Return the (x, y) coordinate for the center point of the cell that contains the specified text.  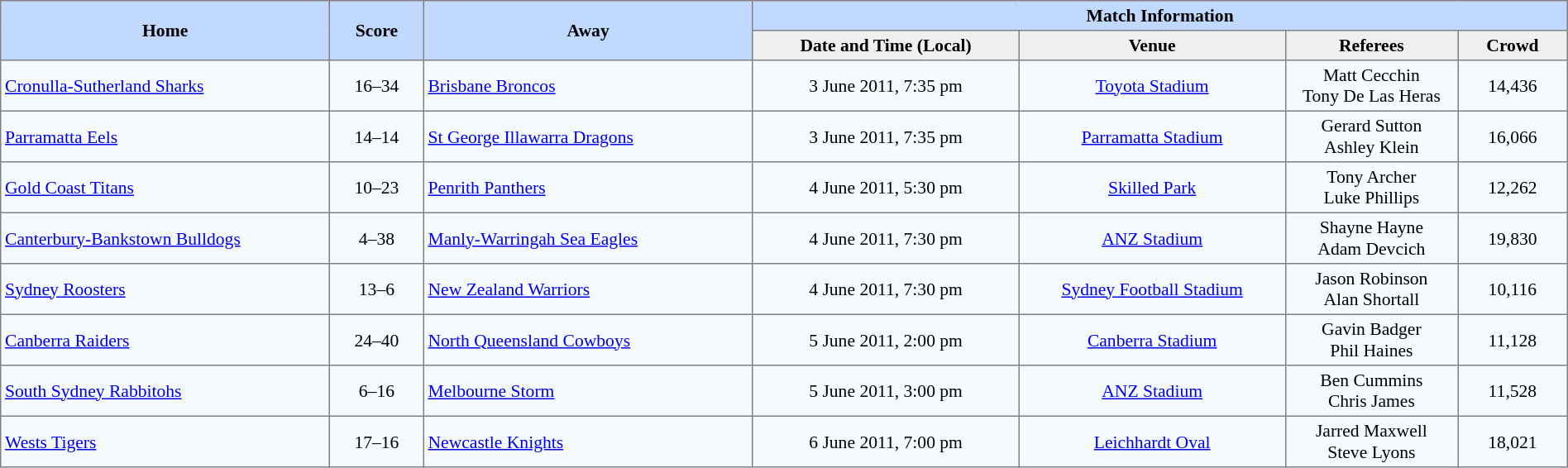
6 June 2011, 7:00 pm (886, 442)
Tony Archer Luke Phillips (1371, 188)
New Zealand Warriors (588, 289)
Jarred Maxwell Steve Lyons (1371, 442)
Crowd (1513, 45)
Cronulla-Sutherland Sharks (165, 86)
Parramatta Stadium (1152, 136)
Gold Coast Titans (165, 188)
10–23 (377, 188)
Date and Time (Local) (886, 45)
Sydney Roosters (165, 289)
5 June 2011, 2:00 pm (886, 340)
Shayne Hayne Adam Devcich (1371, 238)
Venue (1152, 45)
Canberra Stadium (1152, 340)
Sydney Football Stadium (1152, 289)
Leichhardt Oval (1152, 442)
Referees (1371, 45)
6–16 (377, 391)
16–34 (377, 86)
Jason Robinson Alan Shortall (1371, 289)
Toyota Stadium (1152, 86)
Gerard Sutton Ashley Klein (1371, 136)
Home (165, 31)
16,066 (1513, 136)
Canterbury-Bankstown Bulldogs (165, 238)
11,528 (1513, 391)
14,436 (1513, 86)
Away (588, 31)
Melbourne Storm (588, 391)
Brisbane Broncos (588, 86)
10,116 (1513, 289)
Parramatta Eels (165, 136)
19,830 (1513, 238)
Penrith Panthers (588, 188)
North Queensland Cowboys (588, 340)
South Sydney Rabbitohs (165, 391)
Canberra Raiders (165, 340)
11,128 (1513, 340)
17–16 (377, 442)
5 June 2011, 3:00 pm (886, 391)
Wests Tigers (165, 442)
Skilled Park (1152, 188)
4–38 (377, 238)
24–40 (377, 340)
Match Information (1159, 16)
13–6 (377, 289)
4 June 2011, 5:30 pm (886, 188)
Matt Cecchin Tony De Las Heras (1371, 86)
Score (377, 31)
12,262 (1513, 188)
Manly-Warringah Sea Eagles (588, 238)
Gavin Badger Phil Haines (1371, 340)
Ben Cummins Chris James (1371, 391)
14–14 (377, 136)
St George Illawarra Dragons (588, 136)
Newcastle Knights (588, 442)
18,021 (1513, 442)
